Output the (x, y) coordinate of the center of the cell containing the given text.  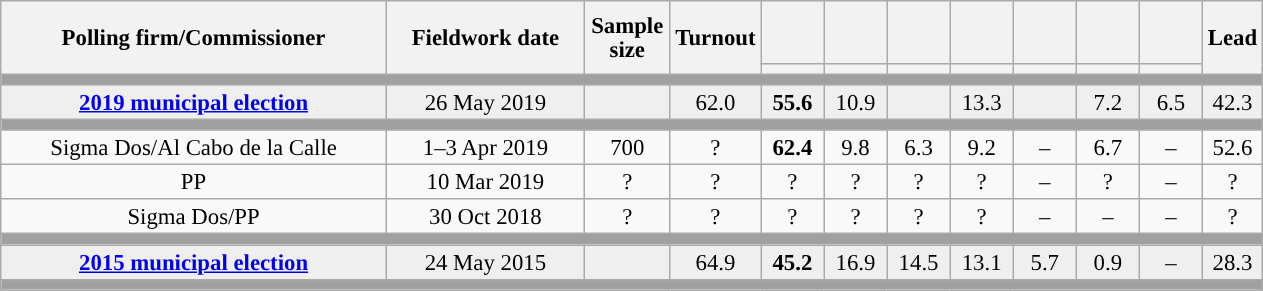
2015 municipal election (194, 262)
9.2 (982, 148)
6.3 (918, 148)
Sigma Dos/PP (194, 218)
9.8 (856, 148)
10.9 (856, 102)
Sigma Dos/Al Cabo de la Calle (194, 148)
Sample size (627, 38)
6.5 (1170, 102)
6.7 (1108, 148)
55.6 (792, 102)
PP (194, 182)
42.3 (1232, 102)
5.7 (1044, 262)
62.0 (716, 102)
Lead (1232, 38)
64.9 (716, 262)
13.3 (982, 102)
0.9 (1108, 262)
24 May 2015 (485, 262)
52.6 (1232, 148)
26 May 2019 (485, 102)
62.4 (792, 148)
Turnout (716, 38)
7.2 (1108, 102)
1–3 Apr 2019 (485, 148)
10 Mar 2019 (485, 182)
Fieldwork date (485, 38)
16.9 (856, 262)
28.3 (1232, 262)
13.1 (982, 262)
700 (627, 148)
45.2 (792, 262)
2019 municipal election (194, 102)
30 Oct 2018 (485, 218)
14.5 (918, 262)
Polling firm/Commissioner (194, 38)
